For the text-containing cell, return its midpoint in (X, Y) coordinate format. 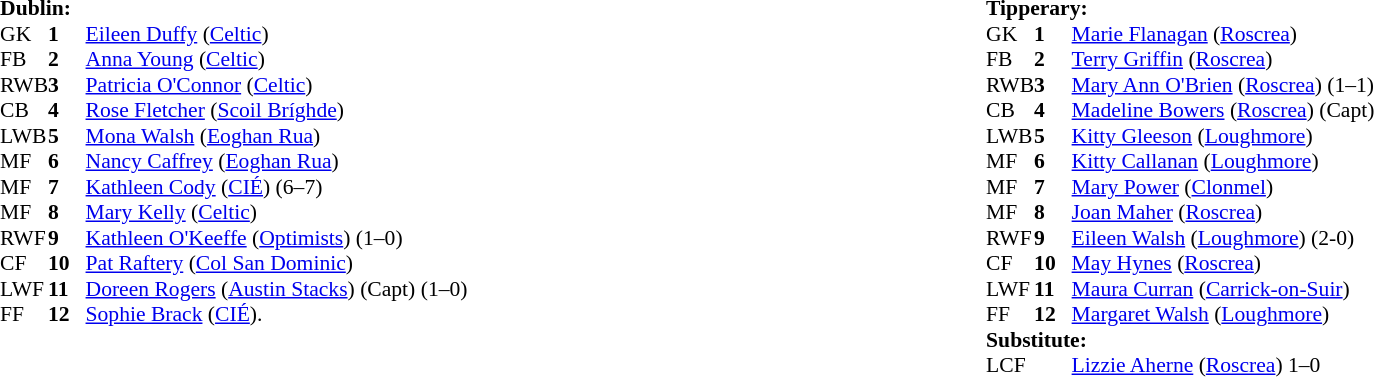
Doreen Rogers (Austin Stacks) (Capt) (1–0) (277, 289)
Nancy Caffrey (Eoghan Rua) (277, 161)
Eileen Duffy (Celtic) (277, 34)
Kathleen Cody (CIÉ) (6–7) (277, 187)
Kathleen O'Keeffe (Optimists) (1–0) (277, 238)
Rose Fletcher (Scoil Bríghde) (277, 111)
Patricia O'Connor (Celtic) (277, 85)
Mona Walsh (Eoghan Rua) (277, 136)
Mary Kelly (Celtic) (277, 213)
Substitute: (1180, 340)
Sophie Brack (CIÉ). (277, 315)
Pat Raftery (Col San Dominic) (277, 263)
Anna Young (Celtic) (277, 59)
